Extract the [x, y] coordinate from the center of the cell holding the provided text.  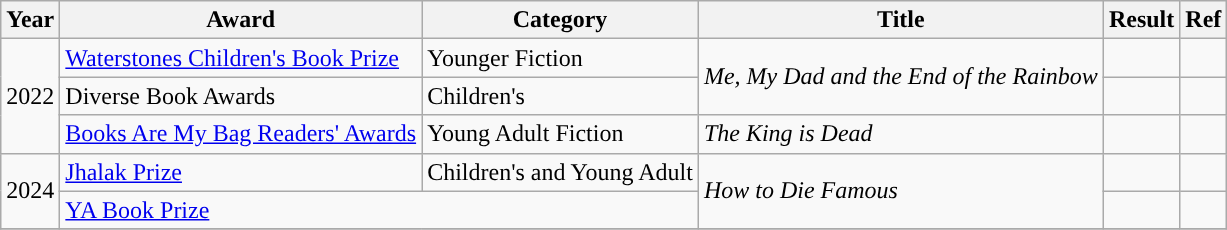
The King is Dead [900, 134]
Ref [1204, 20]
YA Book Prize [380, 210]
How to Die Famous [900, 191]
Award [241, 20]
Diverse Book Awards [241, 96]
Children's [560, 96]
Waterstones Children's Book Prize [241, 58]
Books Are My Bag Readers' Awards [241, 134]
Children's and Young Adult [560, 172]
2024 [30, 191]
Category [560, 20]
2022 [30, 96]
Year [30, 20]
Jhalak Prize [241, 172]
Younger Fiction [560, 58]
Result [1141, 20]
Me, My Dad and the End of the Rainbow [900, 77]
Title [900, 20]
Young Adult Fiction [560, 134]
